Locate the cell with the specified text and output its (X, Y) center coordinate. 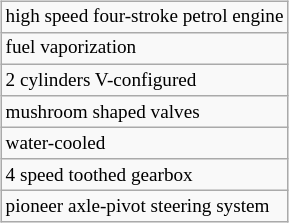
high speed four-stroke petrol engine (144, 17)
2 cylinders V-configured (144, 80)
mushroom shaped valves (144, 112)
water-cooled (144, 144)
pioneer axle-pivot steering system (144, 207)
4 speed toothed gearbox (144, 175)
fuel vaporization (144, 49)
